Detect which cell encompasses the target text, then output its (x, y) center coordinate. 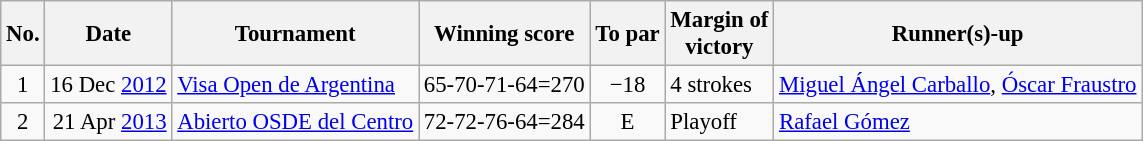
Date (108, 34)
16 Dec 2012 (108, 85)
No. (23, 34)
E (628, 122)
2 (23, 122)
Miguel Ángel Carballo, Óscar Fraustro (958, 85)
Tournament (296, 34)
4 strokes (720, 85)
72-72-76-64=284 (504, 122)
−18 (628, 85)
Runner(s)-up (958, 34)
1 (23, 85)
To par (628, 34)
65-70-71-64=270 (504, 85)
Abierto OSDE del Centro (296, 122)
Playoff (720, 122)
Visa Open de Argentina (296, 85)
21 Apr 2013 (108, 122)
Winning score (504, 34)
Margin ofvictory (720, 34)
Rafael Gómez (958, 122)
